Pinpoint the cell where the given text exists, returning its (x, y) midpoint coordinate. 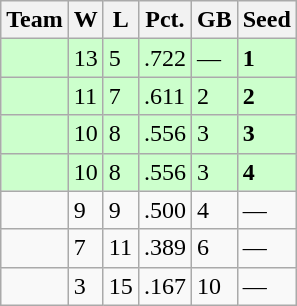
Pct. (164, 20)
Seed (266, 20)
.611 (164, 96)
W (86, 20)
GB (214, 20)
.722 (164, 58)
.500 (164, 210)
.389 (164, 248)
6 (214, 248)
13 (86, 58)
1 (266, 58)
L (120, 20)
15 (120, 286)
.167 (164, 286)
5 (120, 58)
Team (35, 20)
